Detect which cell encompasses the target text, then output its [X, Y] center coordinate. 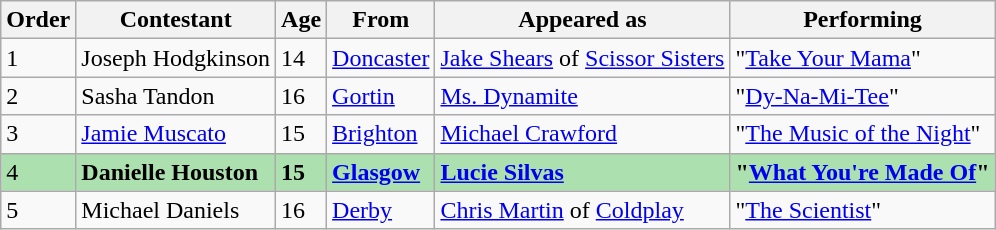
From [381, 20]
Michael Crawford [582, 134]
4 [38, 172]
"Take Your Mama" [862, 58]
Doncaster [381, 58]
14 [302, 58]
"The Music of the Night" [862, 134]
Gortin [381, 96]
Derby [381, 210]
Joseph Hodgkinson [176, 58]
2 [38, 96]
Jake Shears of Scissor Sisters [582, 58]
Danielle Houston [176, 172]
5 [38, 210]
Brighton [381, 134]
Sasha Tandon [176, 96]
3 [38, 134]
"The Scientist" [862, 210]
1 [38, 58]
Lucie Silvas [582, 172]
Order [38, 20]
Appeared as [582, 20]
Glasgow [381, 172]
Chris Martin of Coldplay [582, 210]
"What You're Made Of" [862, 172]
Ms. Dynamite [582, 96]
"Dy-Na-Mi-Tee" [862, 96]
Jamie Muscato [176, 134]
Age [302, 20]
Contestant [176, 20]
Performing [862, 20]
Michael Daniels [176, 210]
